Detect which cell encompasses the target text, then output its [x, y] center coordinate. 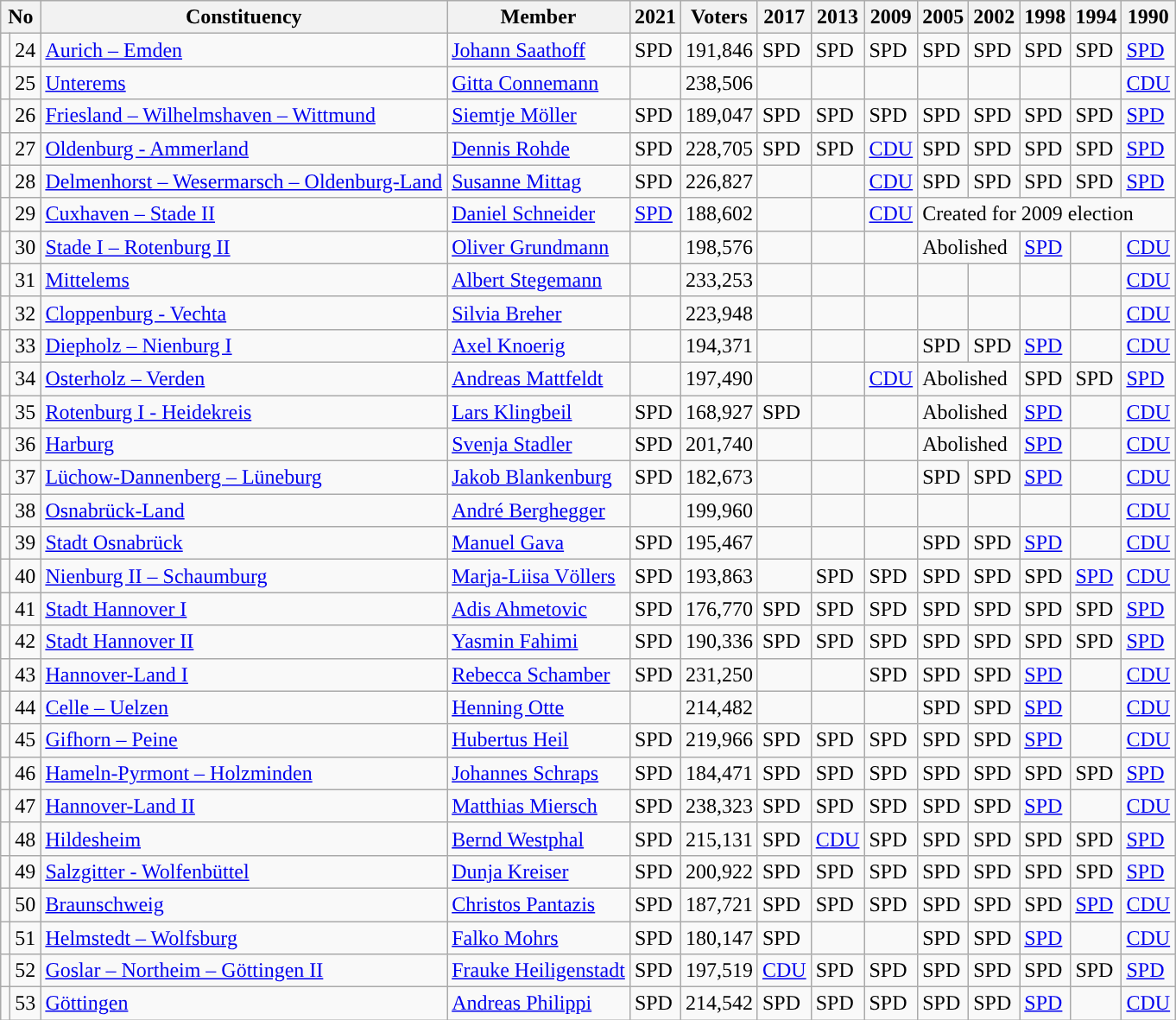
Andreas Mattfeldt [539, 378]
Manuel Gava [539, 543]
197,519 [718, 971]
40 [26, 576]
24 [26, 50]
197,490 [718, 378]
Dennis Rohde [539, 149]
Svenja Stadler [539, 445]
31 [26, 280]
47 [26, 806]
Marja-Liisa Völlers [539, 576]
195,467 [718, 543]
1994 [1097, 17]
Silvia Breher [539, 313]
184,471 [718, 773]
Henning Otte [539, 707]
Matthias Miersch [539, 806]
37 [26, 478]
Constituency [243, 17]
Aurich – Emden [243, 50]
46 [26, 773]
Hameln-Pyrmont – Holzminden [243, 773]
Göttingen [243, 1004]
188,602 [718, 214]
45 [26, 740]
223,948 [718, 313]
30 [26, 247]
26 [26, 116]
199,960 [718, 510]
Axel Knoerig [539, 345]
Braunschweig [243, 904]
32 [26, 313]
Jakob Blankenburg [539, 478]
1998 [1045, 17]
219,966 [718, 740]
Hannover-Land I [243, 675]
Hannover-Land II [243, 806]
Bernd Westphal [539, 839]
Susanne Mittag [539, 181]
No [21, 17]
Albert Stegemann [539, 280]
233,253 [718, 280]
Johann Saathoff [539, 50]
215,131 [718, 839]
Oliver Grundmann [539, 247]
Stade I – Rotenburg II [243, 247]
Stadt Hannover II [243, 642]
Salzgitter - Wolfenbüttel [243, 871]
182,673 [718, 478]
Voters [718, 17]
Yasmin Fahimi [539, 642]
Cloppenburg - Vechta [243, 313]
238,323 [718, 806]
2002 [995, 17]
Stadt Hannover I [243, 609]
Falko Mohrs [539, 937]
Christos Pantazis [539, 904]
Delmenhorst – Wesermarsch – Oldenburg-Land [243, 181]
2013 [838, 17]
42 [26, 642]
214,482 [718, 707]
38 [26, 510]
2005 [943, 17]
Celle – Uelzen [243, 707]
Hildesheim [243, 839]
194,371 [718, 345]
43 [26, 675]
28 [26, 181]
Goslar – Northeim – Göttingen II [243, 971]
Member [539, 17]
41 [26, 609]
Daniel Schneider [539, 214]
Osnabrück-Land [243, 510]
Diepholz – Nienburg I [243, 345]
Gifhorn – Peine [243, 740]
36 [26, 445]
Johannes Schraps [539, 773]
Lars Klingbeil [539, 412]
André Berghegger [539, 510]
201,740 [718, 445]
29 [26, 214]
Adis Ahmetovic [539, 609]
168,927 [718, 412]
25 [26, 83]
51 [26, 937]
33 [26, 345]
226,827 [718, 181]
39 [26, 543]
Cuxhaven – Stade II [243, 214]
176,770 [718, 609]
Andreas Philippi [539, 1004]
190,336 [718, 642]
52 [26, 971]
200,922 [718, 871]
1990 [1148, 17]
238,506 [718, 83]
Osterholz – Verden [243, 378]
Nienburg II – Schaumburg [243, 576]
191,846 [718, 50]
193,863 [718, 576]
Rebecca Schamber [539, 675]
53 [26, 1004]
Frauke Heiligenstadt [539, 971]
180,147 [718, 937]
48 [26, 839]
198,576 [718, 247]
231,250 [718, 675]
Helmstedt – Wolfsburg [243, 937]
Stadt Osnabrück [243, 543]
27 [26, 149]
Unterems [243, 83]
50 [26, 904]
49 [26, 871]
Siemtje Möller [539, 116]
Harburg [243, 445]
Gitta Connemann [539, 83]
Friesland – Wilhelmshaven – Wittmund [243, 116]
2009 [891, 17]
2017 [784, 17]
Oldenburg - Ammerland [243, 149]
Created for 2009 election [1046, 214]
2021 [654, 17]
189,047 [718, 116]
Hubertus Heil [539, 740]
35 [26, 412]
34 [26, 378]
44 [26, 707]
228,705 [718, 149]
187,721 [718, 904]
214,542 [718, 1004]
Rotenburg I - Heidekreis [243, 412]
Mittelems [243, 280]
Lüchow-Dannenberg – Lüneburg [243, 478]
Dunja Kreiser [539, 871]
